Capture the cell that displays the provided text and extract its [x, y] central coordinate. 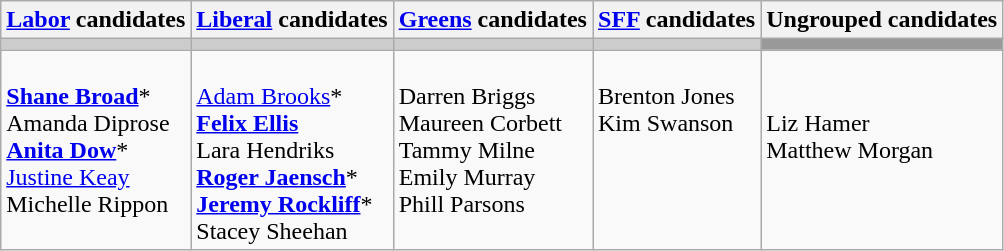
Liberal candidates [292, 20]
Ungrouped candidates [882, 20]
Darren Briggs Maureen Corbett Tammy Milne Emily Murray Phill Parsons [492, 150]
Brenton Jones Kim Swanson [676, 150]
Adam Brooks* Felix Ellis Lara Hendriks Roger Jaensch* Jeremy Rockliff* Stacey Sheehan [292, 150]
Greens candidates [492, 20]
Liz Hamer Matthew Morgan [882, 150]
Shane Broad* Amanda Diprose Anita Dow* Justine Keay Michelle Rippon [96, 150]
SFF candidates [676, 20]
Labor candidates [96, 20]
